Extract the [x, y] coordinate from the center of the cell holding the provided text.  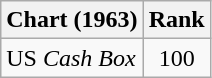
100 [176, 58]
Chart (1963) [72, 20]
Rank [176, 20]
US Cash Box [72, 58]
